Provide the (x, y) coordinate of the cell's center where the given text is located.  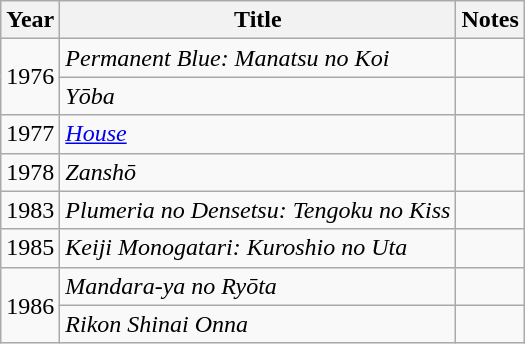
1986 (30, 305)
1976 (30, 77)
1985 (30, 248)
Yōba (258, 96)
Notes (490, 20)
Title (258, 20)
Mandara-ya no Ryōta (258, 286)
Plumeria no Densetsu: Tengoku no Kiss (258, 210)
Rikon Shinai Onna (258, 324)
Permanent Blue: Manatsu no Koi (258, 58)
1983 (30, 210)
1977 (30, 134)
Keiji Monogatari: Kuroshio no Uta (258, 248)
Zanshō (258, 172)
Year (30, 20)
1978 (30, 172)
House (258, 134)
